Pinpoint the cell where the given text exists, returning its [X, Y] midpoint coordinate. 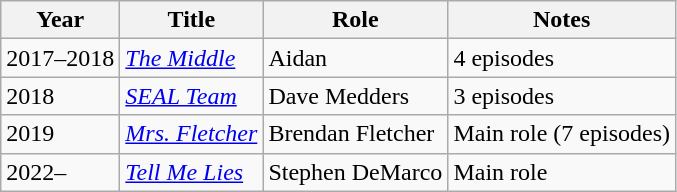
Brendan Fletcher [356, 134]
Stephen DeMarco [356, 172]
SEAL Team [192, 96]
Mrs. Fletcher [192, 134]
Main role (7 episodes) [562, 134]
Tell Me Lies [192, 172]
Title [192, 20]
Main role [562, 172]
2022– [60, 172]
The Middle [192, 58]
2019 [60, 134]
4 episodes [562, 58]
Dave Medders [356, 96]
Aidan [356, 58]
3 episodes [562, 96]
2018 [60, 96]
Notes [562, 20]
Role [356, 20]
Year [60, 20]
2017–2018 [60, 58]
